Pinpoint the cell where the given text exists, returning its [x, y] midpoint coordinate. 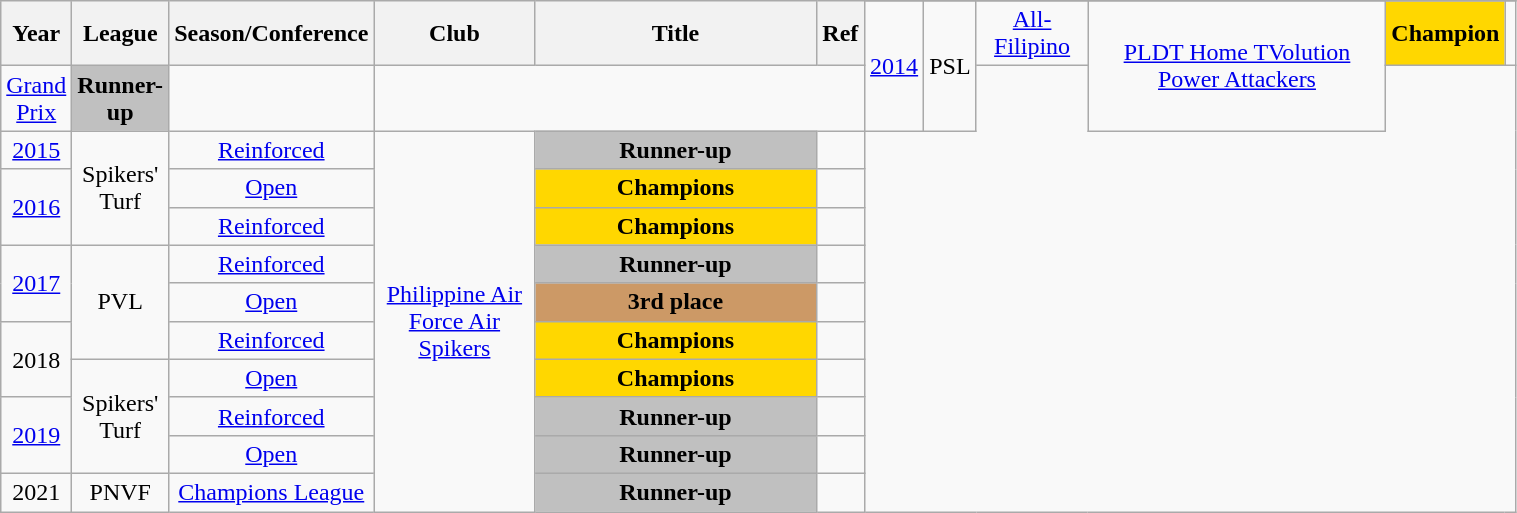
Grand Prix [36, 98]
PSL [950, 66]
PNVF [120, 492]
2015 [36, 150]
League [120, 34]
3rd place [676, 302]
2016 [36, 207]
PVL [120, 302]
2014 [894, 66]
2018 [36, 359]
PLDT Home TVolution Power Attackers [1237, 66]
Champion [1446, 34]
Philippine Air Force Air Spikers [454, 322]
Ref [840, 34]
All-Filipino [1032, 34]
2017 [36, 283]
Year [36, 34]
Season/Conference [272, 34]
2019 [36, 435]
Title [676, 34]
Champions League [272, 492]
2021 [36, 492]
Club [454, 34]
